Output the [x, y] coordinate of the center of the cell containing the given text.  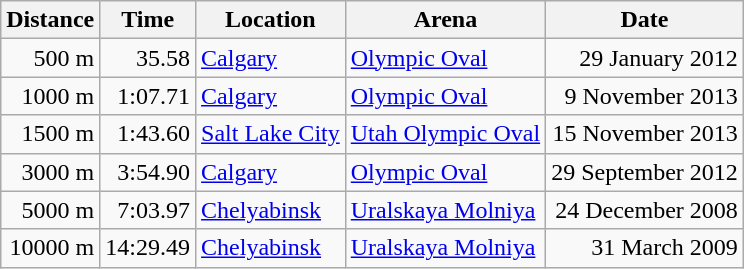
15 November 2013 [645, 134]
1:07.71 [148, 96]
9 November 2013 [645, 96]
24 December 2008 [645, 210]
Date [645, 20]
3:54.90 [148, 172]
29 January 2012 [645, 58]
5000 m [50, 210]
29 September 2012 [645, 172]
10000 m [50, 248]
Utah Olympic Oval [445, 134]
Distance [50, 20]
Location [271, 20]
31 March 2009 [645, 248]
35.58 [148, 58]
3000 m [50, 172]
1000 m [50, 96]
1:43.60 [148, 134]
Arena [445, 20]
Time [148, 20]
1500 m [50, 134]
Salt Lake City [271, 134]
7:03.97 [148, 210]
14:29.49 [148, 248]
500 m [50, 58]
